Return the (x, y) coordinate for the center point of the cell that contains the specified text.  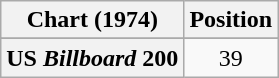
39 (231, 58)
Chart (1974) (92, 20)
US Billboard 200 (92, 58)
Position (231, 20)
